Provide the (x, y) coordinate of the cell's center where the given text is located.  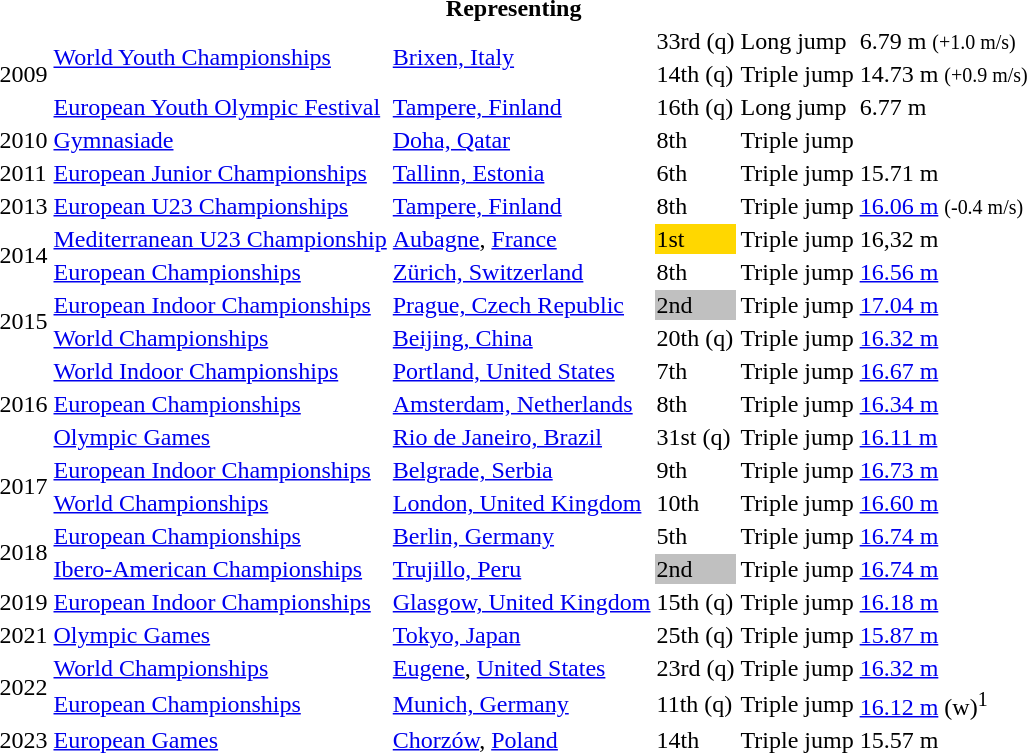
Aubagne, France (522, 239)
Brixen, Italy (522, 58)
Amsterdam, Netherlands (522, 404)
5th (696, 536)
16th (q) (696, 107)
1st (696, 239)
European Youth Olympic Festival (220, 107)
14th (q) (696, 74)
European U23 Championships (220, 206)
Portland, United States (522, 371)
7th (696, 371)
20th (q) (696, 338)
Berlin, Germany (522, 536)
23rd (q) (696, 668)
Gymnasiade (220, 140)
Munich, Germany (522, 704)
Beijing, China (522, 338)
World Youth Championships (220, 58)
European Junior Championships (220, 173)
10th (696, 503)
Tokyo, Japan (522, 635)
25th (q) (696, 635)
Prague, Czech Republic (522, 305)
Mediterranean U23 Championship (220, 239)
Glasgow, United Kingdom (522, 602)
31st (q) (696, 437)
London, United Kingdom (522, 503)
11th (q) (696, 704)
Zürich, Switzerland (522, 272)
Belgrade, Serbia (522, 470)
Rio de Janeiro, Brazil (522, 437)
9th (696, 470)
Eugene, United States (522, 668)
Tallinn, Estonia (522, 173)
Ibero-American Championships (220, 569)
Trujillo, Peru (522, 569)
6th (696, 173)
Doha, Qatar (522, 140)
World Indoor Championships (220, 371)
15th (q) (696, 602)
33rd (q) (696, 41)
